Detect which cell encompasses the target text, then output its [x, y] center coordinate. 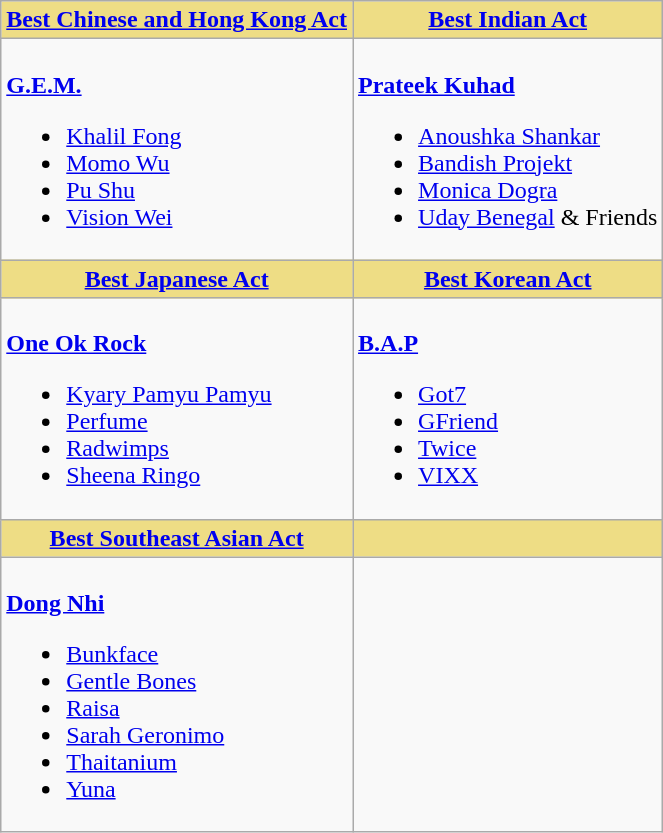
Best Korean Act [508, 279]
Best Indian Act [508, 20]
Prateek KuhadAnoushka ShankarBandish ProjektMonica DograUday Benegal & Friends [508, 150]
One Ok RockKyary Pamyu PamyuPerfumeRadwimpsSheena Ringo [177, 408]
B.A.PGot7GFriendTwiceVIXX [508, 408]
Best Japanese Act [177, 279]
Best Chinese and Hong Kong Act [177, 20]
Best Southeast Asian Act [177, 538]
Dong NhiBunkfaceGentle BonesRaisaSarah GeronimoThaitaniumYuna [177, 694]
G.E.M.Khalil FongMomo WuPu ShuVision Wei [177, 150]
